Pinpoint the cell where the given text exists, returning its [X, Y] midpoint coordinate. 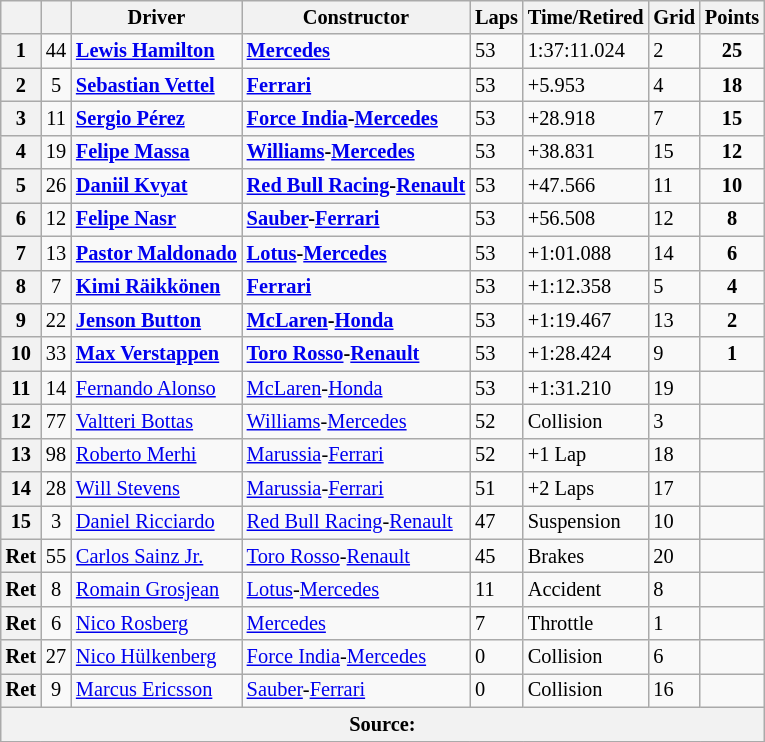
Marcus Ericsson [156, 690]
45 [496, 556]
Max Verstappen [156, 354]
Points [732, 17]
Romain Grosjean [156, 589]
Sergio Pérez [156, 118]
16 [674, 690]
28 [56, 489]
26 [56, 186]
51 [496, 489]
+1 Lap [586, 455]
Daniil Kvyat [156, 186]
Nico Rosberg [156, 623]
20 [674, 556]
55 [56, 556]
Will Stevens [156, 489]
Throttle [586, 623]
Fernando Alonso [156, 388]
17 [674, 489]
Felipe Massa [156, 152]
33 [56, 354]
+2 Laps [586, 489]
+1:01.088 [586, 253]
+1:19.467 [586, 320]
Daniel Ricciardo [156, 522]
Accident [586, 589]
Lewis Hamilton [156, 51]
Laps [496, 17]
Grid [674, 17]
27 [56, 657]
+56.508 [586, 219]
+1:28.424 [586, 354]
77 [56, 421]
+5.953 [586, 85]
+38.831 [586, 152]
Valtteri Bottas [156, 421]
Constructor [356, 17]
Suspension [586, 522]
Jenson Button [156, 320]
44 [56, 51]
Brakes [586, 556]
Kimi Räikkönen [156, 287]
+1:31.210 [586, 388]
Carlos Sainz Jr. [156, 556]
Pastor Maldonado [156, 253]
Source: [382, 724]
+28.918 [586, 118]
Sebastian Vettel [156, 85]
+1:12.358 [586, 287]
Roberto Merhi [156, 455]
+47.566 [586, 186]
25 [732, 51]
Felipe Nasr [156, 219]
22 [56, 320]
47 [496, 522]
Nico Hülkenberg [156, 657]
1:37:11.024 [586, 51]
98 [56, 455]
Time/Retired [586, 17]
Driver [156, 17]
